Output the [x, y] coordinate of the center of the cell containing the given text.  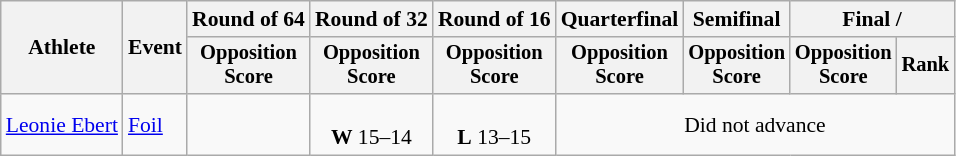
Quarterfinal [620, 19]
Did not advance [755, 124]
Round of 64 [248, 19]
Round of 16 [494, 19]
Event [155, 48]
Semifinal [736, 19]
L 13–15 [494, 124]
Final / [872, 19]
Athlete [62, 48]
Round of 32 [372, 19]
Foil [155, 124]
Rank [926, 66]
W 15–14 [372, 124]
Leonie Ebert [62, 124]
